Scan for the cell matching the given text and deliver its [x, y] coordinate at center. 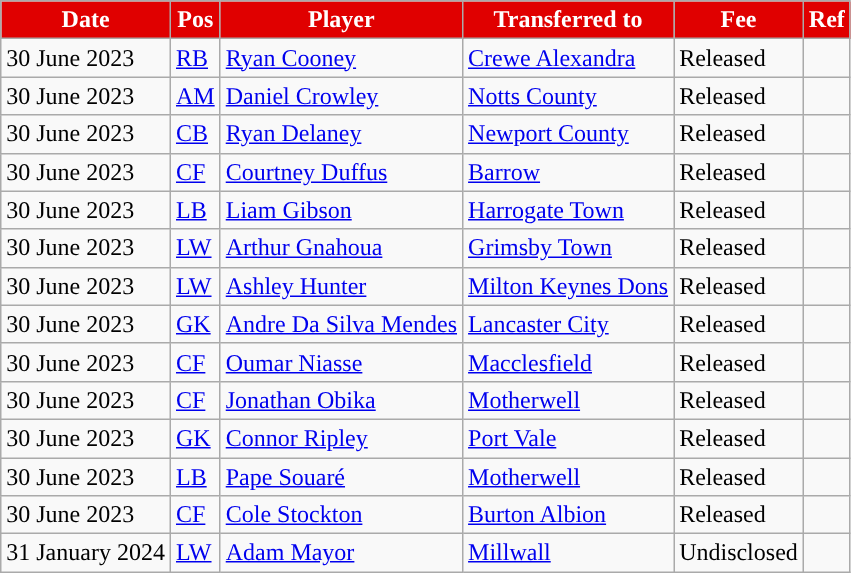
CB [195, 134]
Oumar Niasse [341, 362]
Newport County [568, 134]
Port Vale [568, 438]
Notts County [568, 96]
Barrow [568, 172]
Daniel Crowley [341, 96]
Adam Mayor [341, 553]
Ref [826, 20]
Lancaster City [568, 324]
Grimsby Town [568, 248]
Pape Souaré [341, 477]
Burton Albion [568, 515]
Milton Keynes Dons [568, 286]
Ryan Delaney [341, 134]
Date [86, 20]
Fee [739, 20]
Player [341, 20]
Ashley Hunter [341, 286]
Transferred to [568, 20]
AM [195, 96]
Harrogate Town [568, 210]
Ryan Cooney [341, 58]
Cole Stockton [341, 515]
Jonathan Obika [341, 400]
Pos [195, 20]
31 January 2024 [86, 553]
RB [195, 58]
Millwall [568, 553]
Crewe Alexandra [568, 58]
Liam Gibson [341, 210]
Connor Ripley [341, 438]
Courtney Duffus [341, 172]
Arthur Gnahoua [341, 248]
Undisclosed [739, 553]
Andre Da Silva Mendes [341, 324]
Macclesfield [568, 362]
